Identify which cell holds the provided text, then report its [X, Y] central coordinate. 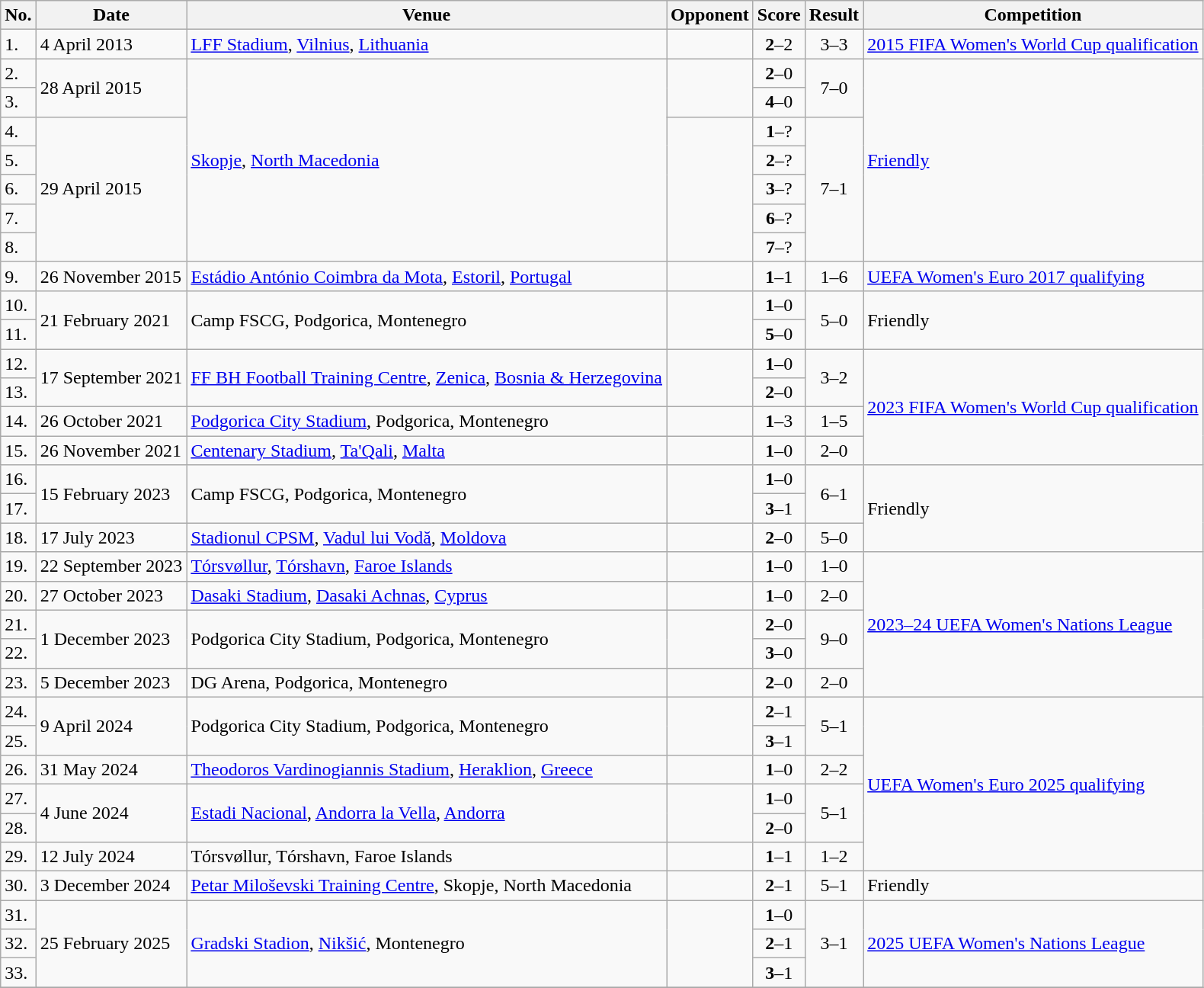
28. [18, 827]
7–0 [834, 88]
19. [18, 566]
23. [18, 682]
20. [18, 595]
4. [18, 131]
12 July 2024 [111, 857]
29 April 2015 [111, 189]
Date [111, 15]
3–0 [779, 653]
2025 UEFA Women's Nations League [1033, 944]
28 April 2015 [111, 88]
1–2 [834, 857]
1–6 [834, 276]
22. [18, 653]
26 November 2021 [111, 451]
3–3 [834, 44]
1–5 [834, 422]
14. [18, 422]
5. [18, 160]
16. [18, 480]
11. [18, 334]
3–2 [834, 378]
2023 FIFA Women's World Cup qualification [1033, 407]
22 September 2023 [111, 566]
Venue [427, 15]
5 December 2023 [111, 682]
4 June 2024 [111, 813]
Centenary Stadium, Ta'Qali, Malta [427, 451]
1 December 2023 [111, 639]
15 February 2023 [111, 494]
31 May 2024 [111, 769]
21. [18, 624]
7–? [779, 247]
27. [18, 798]
FF BH Football Training Centre, Zenica, Bosnia & Herzegovina [427, 378]
25 February 2025 [111, 944]
Opponent [710, 15]
30. [18, 886]
17 September 2021 [111, 378]
UEFA Women's Euro 2025 qualifying [1033, 784]
15. [18, 451]
26. [18, 769]
9–0 [834, 639]
1. [18, 44]
4–0 [779, 102]
1–3 [779, 422]
2023–24 UEFA Women's Nations League [1033, 624]
7–1 [834, 189]
33. [18, 973]
Petar Miloševski Training Centre, Skopje, North Macedonia [427, 886]
2–? [779, 160]
3. [18, 102]
24. [18, 711]
10. [18, 305]
1–? [779, 131]
2015 FIFA Women's World Cup qualification [1033, 44]
DG Arena, Podgorica, Montenegro [427, 682]
Estadi Nacional, Andorra la Vella, Andorra [427, 813]
7. [18, 218]
21 February 2021 [111, 319]
8. [18, 247]
6. [18, 189]
Competition [1033, 15]
6–1 [834, 494]
31. [18, 915]
Theodoros Vardinogiannis Stadium, Heraklion, Greece [427, 769]
12. [18, 364]
26 October 2021 [111, 422]
4 April 2013 [111, 44]
17. [18, 508]
UEFA Women's Euro 2017 qualifying [1033, 276]
26 November 2015 [111, 276]
18. [18, 537]
2. [18, 73]
No. [18, 15]
6–? [779, 218]
Stadionul CPSM, Vadul lui Vodă, Moldova [427, 537]
17 July 2023 [111, 537]
9 April 2024 [111, 726]
9. [18, 276]
Dasaki Stadium, Dasaki Achnas, Cyprus [427, 595]
Estádio António Coimbra da Mota, Estoril, Portugal [427, 276]
3–? [779, 189]
Skopje, North Macedonia [427, 160]
Result [834, 15]
27 October 2023 [111, 595]
13. [18, 393]
29. [18, 857]
Gradski Stadion, Nikšić, Montenegro [427, 944]
25. [18, 740]
3 December 2024 [111, 886]
32. [18, 944]
Score [779, 15]
LFF Stadium, Vilnius, Lithuania [427, 44]
